Identify which cell holds the provided text, then report its [X, Y] central coordinate. 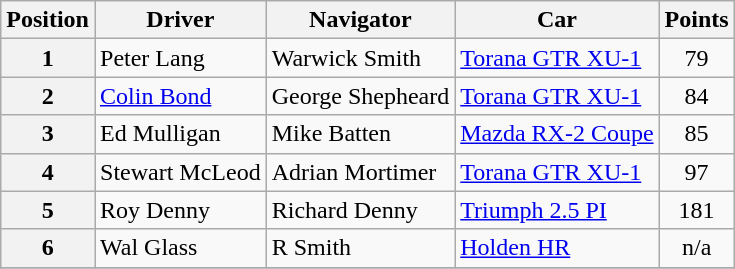
Holden HR [557, 248]
n/a [696, 248]
Adrian Mortimer [360, 172]
Peter Lang [180, 58]
Navigator [360, 20]
84 [696, 96]
Ed Mulligan [180, 134]
3 [48, 134]
Mazda RX-2 Coupe [557, 134]
Triumph 2.5 PI [557, 210]
Warwick Smith [360, 58]
Points [696, 20]
Mike Batten [360, 134]
97 [696, 172]
85 [696, 134]
Roy Denny [180, 210]
5 [48, 210]
2 [48, 96]
George Shepheard [360, 96]
4 [48, 172]
Position [48, 20]
Driver [180, 20]
1 [48, 58]
Car [557, 20]
Richard Denny [360, 210]
R Smith [360, 248]
6 [48, 248]
Colin Bond [180, 96]
Wal Glass [180, 248]
Stewart McLeod [180, 172]
181 [696, 210]
79 [696, 58]
